Identify which cell holds the provided text, then report its [X, Y] central coordinate. 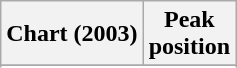
Chart (2003) [72, 34]
Peakposition [189, 34]
